Return [x, y] of the center of cell containing provided text 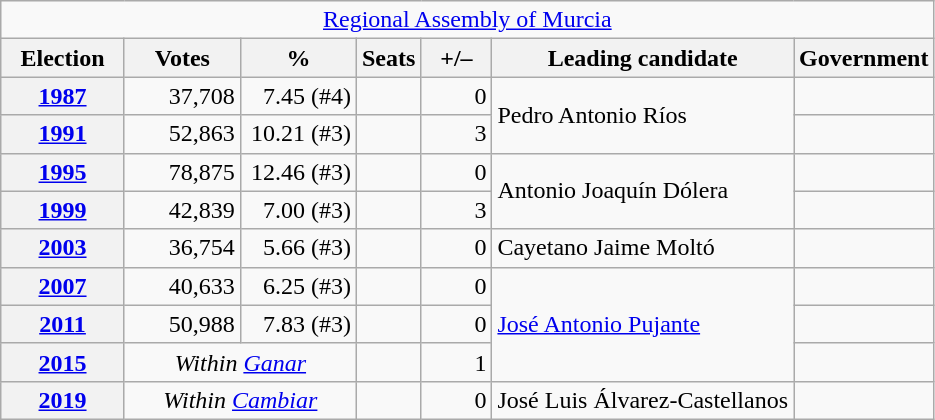
2011 [63, 324]
Leading candidate [643, 58]
% [298, 58]
Within Cambiar [240, 400]
2003 [63, 248]
Election [63, 58]
40,633 [182, 286]
Regional Assembly of Murcia [468, 20]
1991 [63, 134]
42,839 [182, 210]
12.46 (#3) [298, 172]
1 [456, 362]
Cayetano Jaime Moltó [643, 248]
Government [864, 58]
Votes [182, 58]
1995 [63, 172]
5.66 (#3) [298, 248]
7.45 (#4) [298, 96]
37,708 [182, 96]
7.00 (#3) [298, 210]
José Antonio Pujante [643, 324]
2019 [63, 400]
2007 [63, 286]
36,754 [182, 248]
1999 [63, 210]
52,863 [182, 134]
José Luis Álvarez-Castellanos [643, 400]
50,988 [182, 324]
1987 [63, 96]
78,875 [182, 172]
6.25 (#3) [298, 286]
2015 [63, 362]
Pedro Antonio Ríos [643, 115]
Antonio Joaquín Dólera [643, 191]
10.21 (#3) [298, 134]
+/– [456, 58]
7.83 (#3) [298, 324]
Within Ganar [240, 362]
Seats [388, 58]
